Extract the (X, Y) coordinate from the center of the cell holding the provided text.  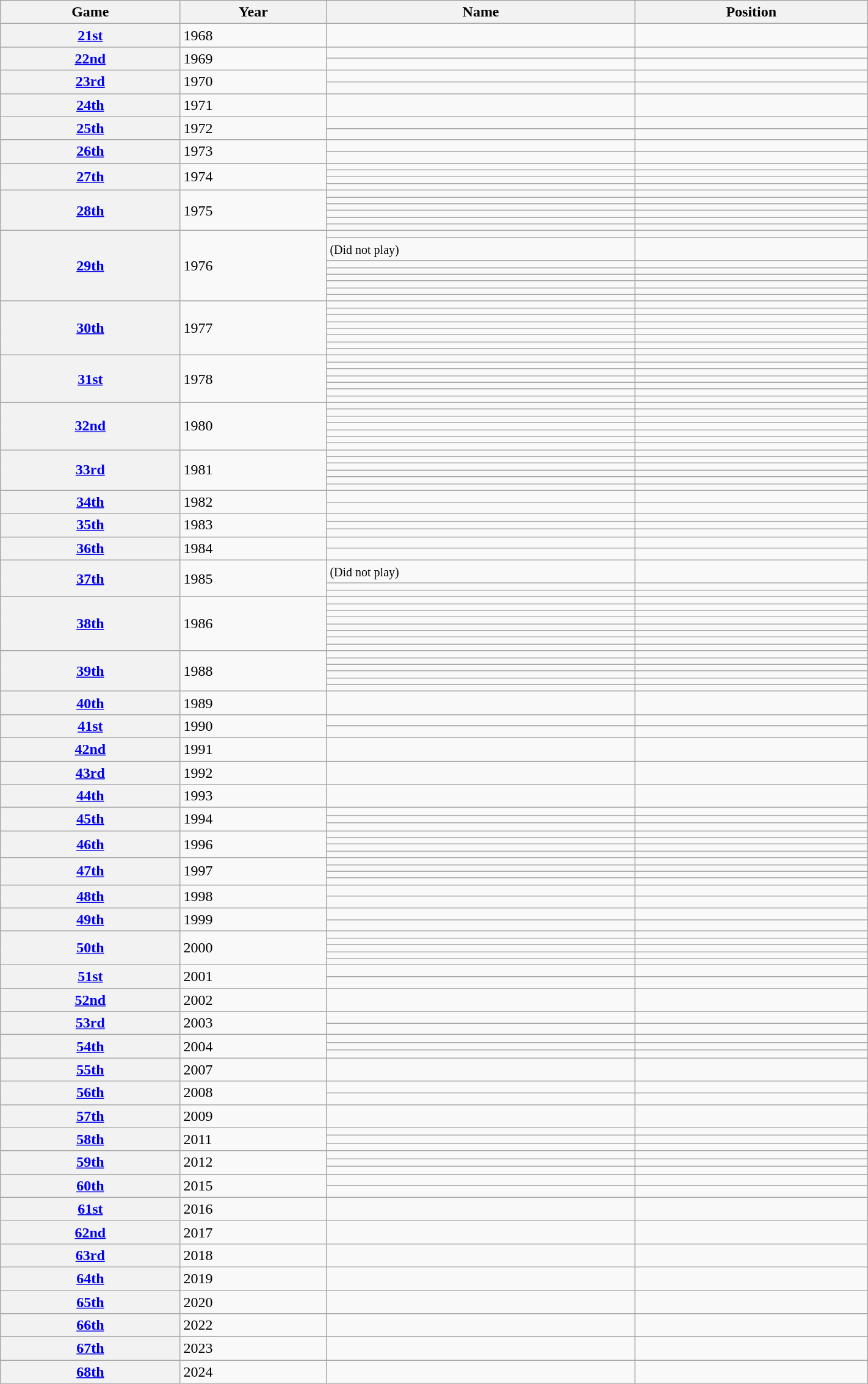
2017 (253, 1232)
63rd (90, 1255)
26th (90, 151)
66th (90, 1325)
39th (90, 671)
45th (90, 819)
47th (90, 871)
56th (90, 1093)
25th (90, 128)
40th (90, 703)
21st (90, 35)
50th (90, 947)
2004 (253, 1046)
2008 (253, 1093)
32nd (90, 426)
2020 (253, 1302)
58th (90, 1139)
2003 (253, 1023)
34th (90, 502)
41st (90, 726)
1997 (253, 871)
46th (90, 844)
2012 (253, 1162)
2009 (253, 1116)
1996 (253, 844)
64th (90, 1278)
1974 (253, 176)
1986 (253, 623)
Year (253, 12)
Name (481, 12)
59th (90, 1162)
1990 (253, 726)
28th (90, 210)
44th (90, 796)
1984 (253, 548)
53rd (90, 1023)
60th (90, 1186)
35th (90, 525)
55th (90, 1070)
1972 (253, 128)
1993 (253, 796)
2011 (253, 1139)
1970 (253, 82)
2015 (253, 1186)
61st (90, 1209)
1985 (253, 578)
1992 (253, 772)
36th (90, 548)
2018 (253, 1255)
1982 (253, 502)
1980 (253, 426)
1994 (253, 819)
23rd (90, 82)
1988 (253, 671)
1978 (253, 379)
57th (90, 1116)
49th (90, 919)
1981 (253, 470)
24th (90, 105)
2007 (253, 1070)
48th (90, 896)
1971 (253, 105)
52nd (90, 1000)
2024 (253, 1372)
68th (90, 1372)
38th (90, 623)
2016 (253, 1209)
1977 (253, 328)
Position (751, 12)
29th (90, 266)
1976 (253, 266)
37th (90, 578)
2001 (253, 977)
1991 (253, 749)
2023 (253, 1349)
1973 (253, 151)
22nd (90, 59)
2019 (253, 1278)
43rd (90, 772)
51st (90, 977)
1989 (253, 703)
2002 (253, 1000)
31st (90, 379)
67th (90, 1349)
1968 (253, 35)
27th (90, 176)
2000 (253, 947)
Game (90, 12)
1999 (253, 919)
65th (90, 1302)
42nd (90, 749)
62nd (90, 1232)
2022 (253, 1325)
1983 (253, 525)
1998 (253, 896)
1969 (253, 59)
54th (90, 1046)
33rd (90, 470)
1975 (253, 210)
30th (90, 328)
